Scan for the cell matching the given text and deliver its [x, y] coordinate at center. 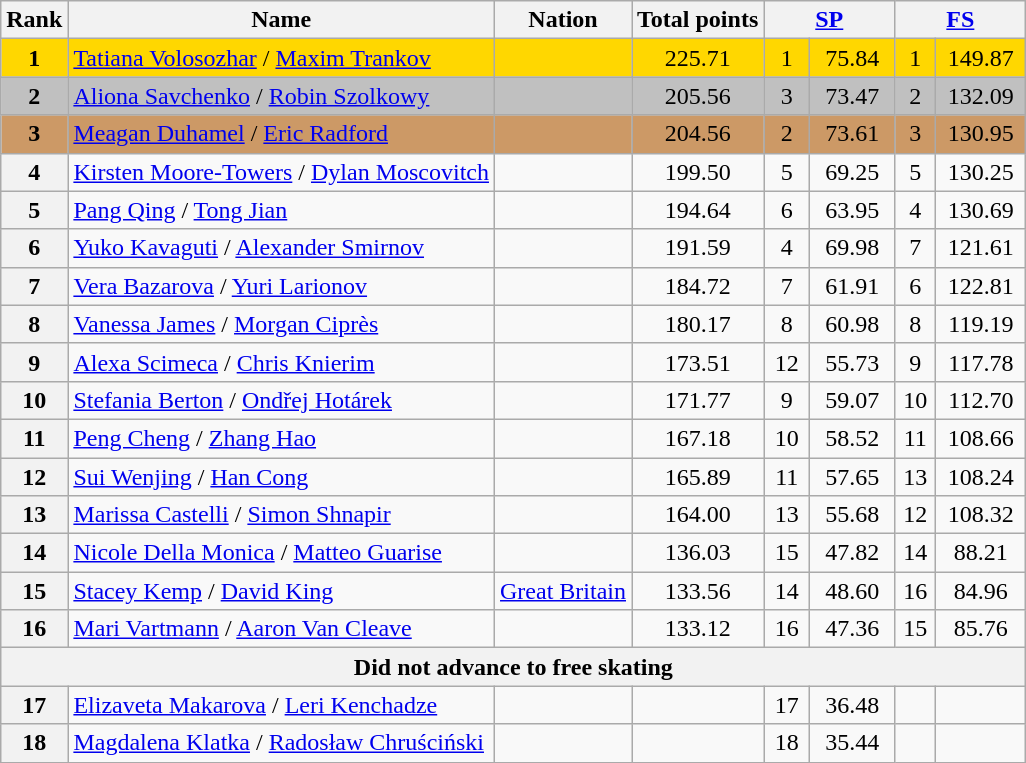
184.72 [698, 286]
Total points [698, 20]
Yuko Kavaguti / Alexander Smirnov [282, 248]
Vera Bazarova / Yuri Larionov [282, 286]
117.78 [981, 362]
Meagan Duhamel / Eric Radford [282, 134]
Nation [564, 20]
73.47 [852, 96]
Rank [34, 20]
130.69 [981, 210]
225.71 [698, 58]
48.60 [852, 591]
Great Britain [564, 591]
180.17 [698, 324]
205.56 [698, 96]
149.87 [981, 58]
Mari Vartmann / Aaron Van Cleave [282, 629]
55.68 [852, 515]
130.95 [981, 134]
60.98 [852, 324]
Stacey Kemp / David King [282, 591]
132.09 [981, 96]
Magdalena Klatka / Radosław Chruściński [282, 743]
84.96 [981, 591]
Kirsten Moore-Towers / Dylan Moscovitch [282, 172]
133.12 [698, 629]
Pang Qing / Tong Jian [282, 210]
Marissa Castelli / Simon Shnapir [282, 515]
75.84 [852, 58]
Elizaveta Makarova / Leri Kenchadze [282, 705]
73.61 [852, 134]
58.52 [852, 438]
Vanessa James / Morgan Ciprès [282, 324]
121.61 [981, 248]
36.48 [852, 705]
122.81 [981, 286]
Nicole Della Monica / Matteo Guarise [282, 553]
191.59 [698, 248]
FS [960, 20]
136.03 [698, 553]
Tatiana Volosozhar / Maxim Trankov [282, 58]
165.89 [698, 477]
55.73 [852, 362]
59.07 [852, 400]
69.25 [852, 172]
108.32 [981, 515]
108.24 [981, 477]
Stefania Berton / Ondřej Hotárek [282, 400]
167.18 [698, 438]
194.64 [698, 210]
85.76 [981, 629]
112.70 [981, 400]
Alexa Scimeca / Chris Knierim [282, 362]
Name [282, 20]
69.98 [852, 248]
47.36 [852, 629]
204.56 [698, 134]
171.77 [698, 400]
63.95 [852, 210]
173.51 [698, 362]
130.25 [981, 172]
Sui Wenjing / Han Cong [282, 477]
119.19 [981, 324]
Peng Cheng / Zhang Hao [282, 438]
57.65 [852, 477]
SP [830, 20]
199.50 [698, 172]
Did not advance to free skating [514, 667]
88.21 [981, 553]
108.66 [981, 438]
61.91 [852, 286]
133.56 [698, 591]
47.82 [852, 553]
164.00 [698, 515]
Aliona Savchenko / Robin Szolkowy [282, 96]
35.44 [852, 743]
